Return [x, y] of the center of cell containing provided text 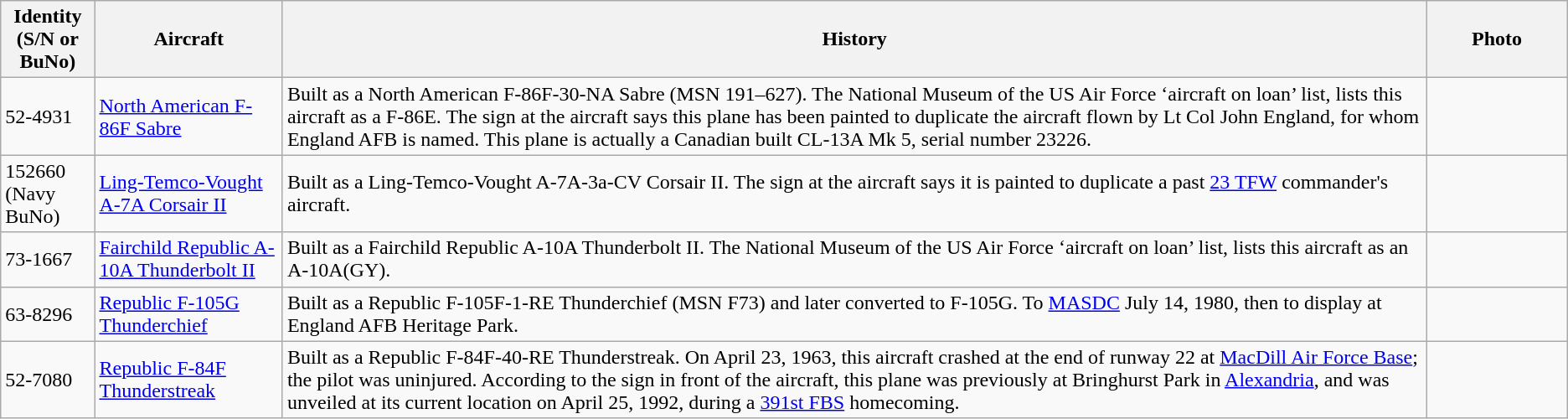
73-1667 [48, 260]
52-4931 [48, 116]
Republic F-84F Thunderstreak [188, 380]
Ling-Temco-Vought A-7A Corsair II [188, 194]
152660 (Navy BuNo) [48, 194]
North American F-86F Sabre [188, 116]
Identity (S/N or BuNo) [48, 39]
Aircraft [188, 39]
52-7080 [48, 380]
Built as a Ling-Temco-Vought A-7A-3a-CV Corsair II. The sign at the aircraft says it is painted to duplicate a past 23 TFW commander's aircraft. [854, 194]
Fairchild Republic A-10A Thunderbolt II [188, 260]
Photo [1497, 39]
Republic F-105G Thunderchief [188, 313]
History [854, 39]
63-8296 [48, 313]
